Capture the cell that displays the provided text and extract its [x, y] central coordinate. 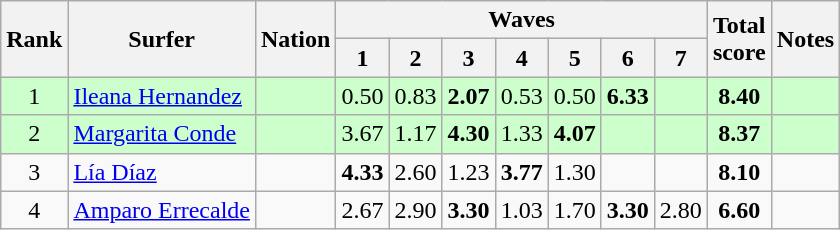
2.07 [468, 96]
Lía Díaz [162, 172]
4.33 [362, 172]
1.33 [522, 134]
2.60 [416, 172]
1.30 [574, 172]
1.70 [574, 210]
4.30 [468, 134]
Surfer [162, 39]
3.67 [362, 134]
Waves [522, 20]
0.83 [416, 96]
8.10 [739, 172]
2.67 [362, 210]
1.23 [468, 172]
1.17 [416, 134]
Totalscore [739, 39]
6.33 [628, 96]
Amparo Errecalde [162, 210]
6 [628, 58]
Rank [34, 39]
7 [680, 58]
4.07 [574, 134]
0.53 [522, 96]
2.90 [416, 210]
3.77 [522, 172]
Margarita Conde [162, 134]
Nation [295, 39]
5 [574, 58]
2.80 [680, 210]
Ileana Hernandez [162, 96]
8.40 [739, 96]
6.60 [739, 210]
Notes [805, 39]
8.37 [739, 134]
1.03 [522, 210]
